Return [x, y] of the center of cell containing provided text 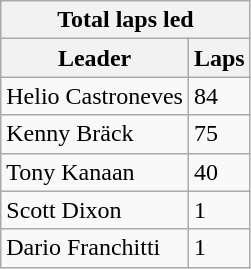
Kenny Bräck [95, 134]
84 [219, 96]
Total laps led [126, 20]
40 [219, 172]
Tony Kanaan [95, 172]
Laps [219, 58]
Dario Franchitti [95, 248]
Scott Dixon [95, 210]
75 [219, 134]
Leader [95, 58]
Helio Castroneves [95, 96]
